Output the [X, Y] coordinate of the center of the cell containing the given text.  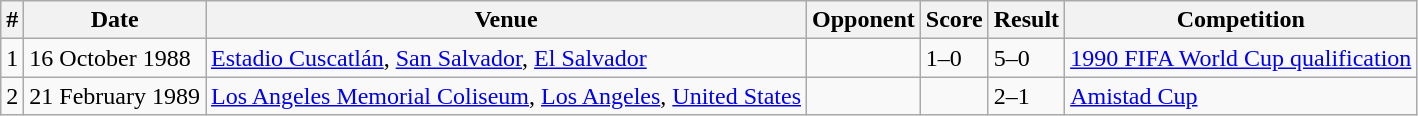
# [12, 20]
2 [12, 96]
Opponent [864, 20]
1–0 [954, 58]
Los Angeles Memorial Coliseum, Los Angeles, United States [506, 96]
5–0 [1026, 58]
1 [12, 58]
Estadio Cuscatlán, San Salvador, El Salvador [506, 58]
2–1 [1026, 96]
Amistad Cup [1241, 96]
Competition [1241, 20]
1990 FIFA World Cup qualification [1241, 58]
Date [115, 20]
Venue [506, 20]
21 February 1989 [115, 96]
Score [954, 20]
Result [1026, 20]
16 October 1988 [115, 58]
